Find where the given text appears and provide that cell's center as [x, y] coordinate. 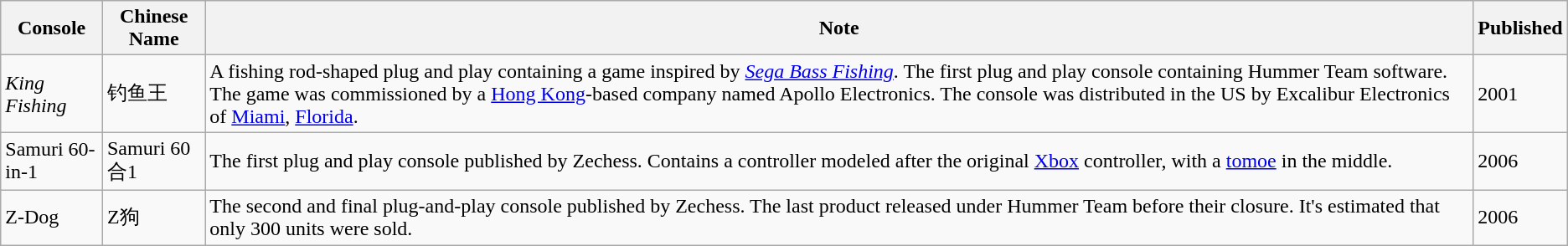
Published [1520, 28]
Z-Dog [52, 218]
Chinese Name [153, 28]
Samuri 60合1 [153, 161]
Note [839, 28]
2001 [1520, 94]
Z狗 [153, 218]
King Fishing [52, 94]
钓鱼王 [153, 94]
The first plug and play console published by Zechess. Contains a controller modeled after the original Xbox controller, with a tomoe in the middle. [839, 161]
Samuri 60-in-1 [52, 161]
Console [52, 28]
